For the text-containing cell, return its midpoint in (X, Y) coordinate format. 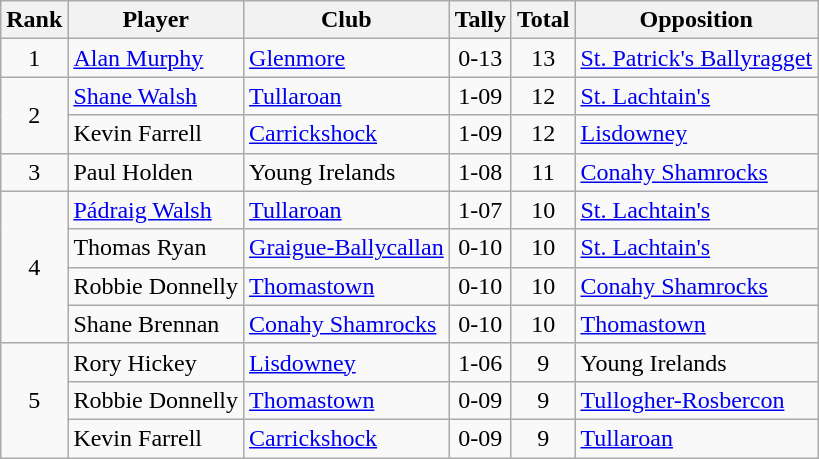
Rory Hickey (156, 362)
Total (543, 20)
Pádraig Walsh (156, 210)
Tally (480, 20)
St. Patrick's Ballyragget (696, 58)
Alan Murphy (156, 58)
1-08 (480, 172)
Player (156, 20)
Shane Brennan (156, 324)
1-07 (480, 210)
13 (543, 58)
5 (34, 400)
Graigue-Ballycallan (347, 248)
Club (347, 20)
1-06 (480, 362)
4 (34, 267)
Shane Walsh (156, 96)
Opposition (696, 20)
Paul Holden (156, 172)
3 (34, 172)
Glenmore (347, 58)
Tullogher-Rosbercon (696, 400)
1 (34, 58)
11 (543, 172)
0-13 (480, 58)
Rank (34, 20)
Thomas Ryan (156, 248)
2 (34, 115)
